Return (x, y) of the center of cell containing provided text 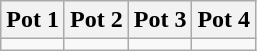
Pot 2 (96, 20)
Pot 4 (224, 20)
Pot 1 (33, 20)
Pot 3 (160, 20)
